Provide the [x, y] coordinate of the cell's center where the given text is located.  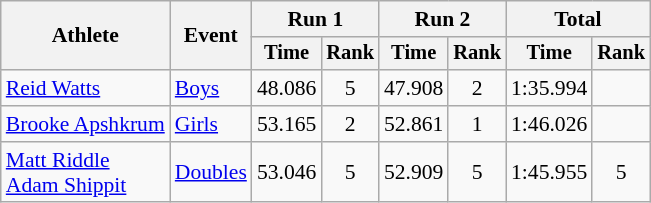
1:46.026 [549, 124]
Reid Watts [86, 88]
Total [578, 19]
Boys [211, 88]
47.908 [414, 88]
52.909 [414, 172]
1 [477, 124]
53.165 [286, 124]
53.046 [286, 172]
Run 1 [316, 19]
Matt RiddleAdam Shippit [86, 172]
Athlete [86, 36]
Girls [211, 124]
52.861 [414, 124]
Run 2 [442, 19]
Brooke Apshkrum [86, 124]
1:35.994 [549, 88]
Doubles [211, 172]
1:45.955 [549, 172]
48.086 [286, 88]
Event [211, 36]
